Detect which cell encompasses the target text, then output its (x, y) center coordinate. 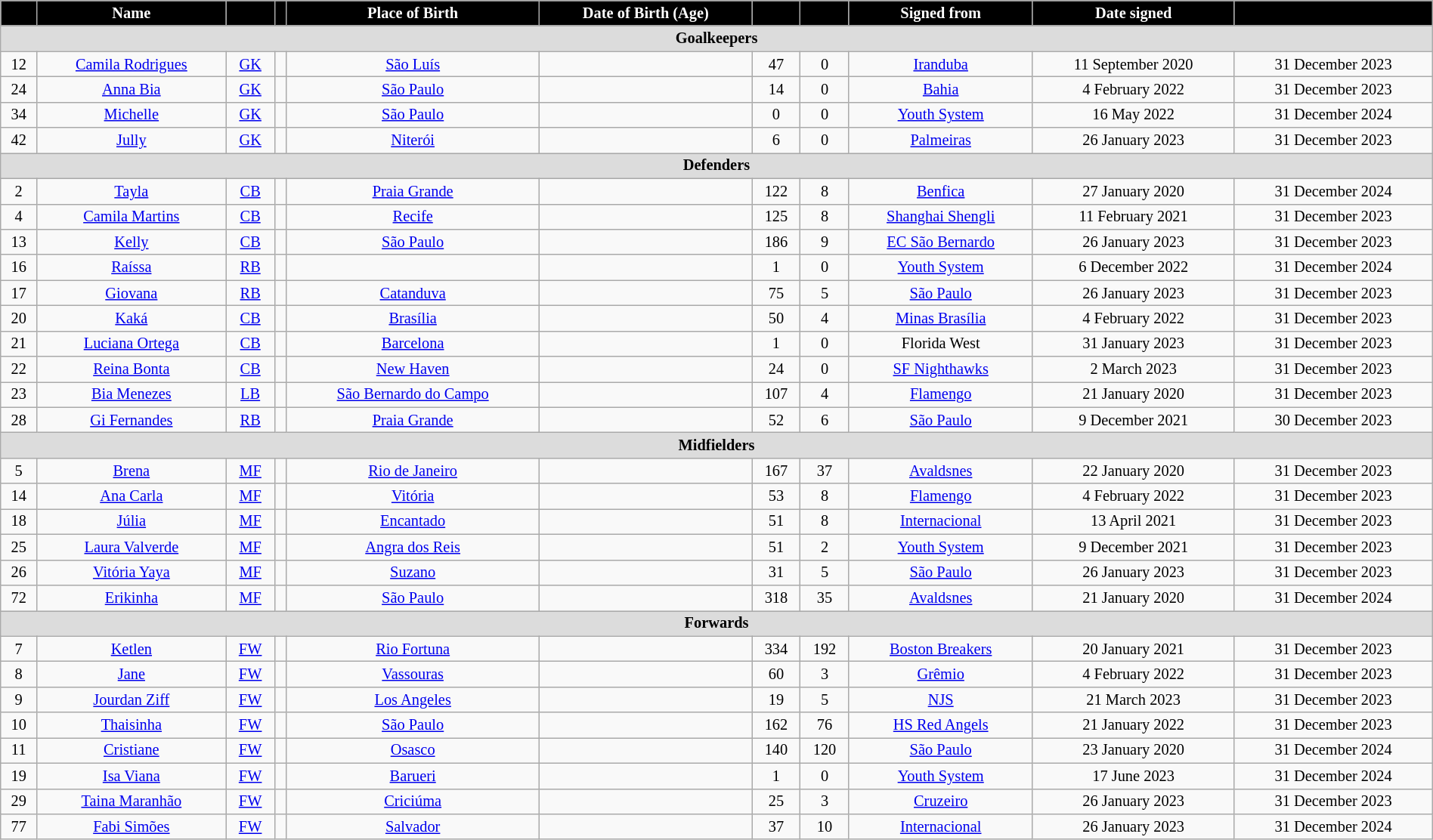
NJS (940, 699)
Jourdan Ziff (132, 699)
Iranduba (940, 64)
Barueri (413, 776)
120 (825, 750)
21 (19, 344)
30 December 2023 (1333, 420)
Vassouras (413, 674)
SF Nighthawks (940, 369)
Bahia (940, 89)
Date of Birth (Age) (645, 13)
6 December 2022 (1134, 267)
Grêmio (940, 674)
2 March 2023 (1134, 369)
Brasília (413, 318)
11 (19, 750)
Michelle (132, 115)
Raíssa (132, 267)
16 (19, 267)
Bia Menezes (132, 394)
New Haven (413, 369)
Anna Bia (132, 89)
21 March 2023 (1134, 699)
Palmeiras (940, 141)
Kelly (132, 242)
Barcelona (413, 344)
Jane (132, 674)
Rio Fortuna (413, 649)
13 April 2021 (1134, 521)
Catanduva (413, 293)
Isa Viana (132, 776)
Jully (132, 141)
Brena (132, 471)
186 (776, 242)
76 (825, 725)
São Luís (413, 64)
167 (776, 471)
Salvador (413, 826)
Signed from (940, 13)
HS Red Angels (940, 725)
Kaká (132, 318)
17 (19, 293)
Encantado (413, 521)
23 January 2020 (1134, 750)
29 (19, 801)
Ana Carla (132, 496)
EC São Bernardo (940, 242)
Camila Martins (132, 217)
334 (776, 649)
13 (19, 242)
60 (776, 674)
16 May 2022 (1134, 115)
Place of Birth (413, 13)
125 (776, 217)
Vitória Yaya (132, 573)
140 (776, 750)
Rio de Janeiro (413, 471)
Reina Bonta (132, 369)
47 (776, 64)
21 January 2022 (1134, 725)
Erikinha (132, 598)
Forwards (716, 623)
Benfica (940, 191)
23 (19, 394)
Los Angeles (413, 699)
Vitória (413, 496)
77 (19, 826)
Recife (413, 217)
11 September 2020 (1134, 64)
22 (19, 369)
LB (250, 394)
20 (19, 318)
107 (776, 394)
12 (19, 64)
Cruzeiro (940, 801)
Florida West (940, 344)
São Bernardo do Campo (413, 394)
72 (19, 598)
28 (19, 420)
Laura Valverde (132, 547)
Thaisinha (132, 725)
Cristiane (132, 750)
53 (776, 496)
Midfielders (716, 445)
192 (825, 649)
Taina Maranhão (132, 801)
318 (776, 598)
Gi Fernandes (132, 420)
Goalkeepers (716, 39)
Niterói (413, 141)
17 June 2023 (1134, 776)
Giovana (132, 293)
Angra dos Reis (413, 547)
122 (776, 191)
Criciúma (413, 801)
Shanghai Shengli (940, 217)
Tayla (132, 191)
7 (19, 649)
31 January 2023 (1134, 344)
162 (776, 725)
Ketlen (132, 649)
52 (776, 420)
Fabi Simões (132, 826)
Minas Brasília (940, 318)
Suzano (413, 573)
Júlia (132, 521)
Luciana Ortega (132, 344)
20 January 2021 (1134, 649)
31 (776, 573)
Date signed (1134, 13)
50 (776, 318)
42 (19, 141)
Osasco (413, 750)
11 February 2021 (1134, 217)
Boston Breakers (940, 649)
35 (825, 598)
27 January 2020 (1134, 191)
Camila Rodrigues (132, 64)
Defenders (716, 165)
22 January 2020 (1134, 471)
75 (776, 293)
26 (19, 573)
18 (19, 521)
Name (132, 13)
34 (19, 115)
